Pinpoint the cell where the given text exists, returning its (X, Y) midpoint coordinate. 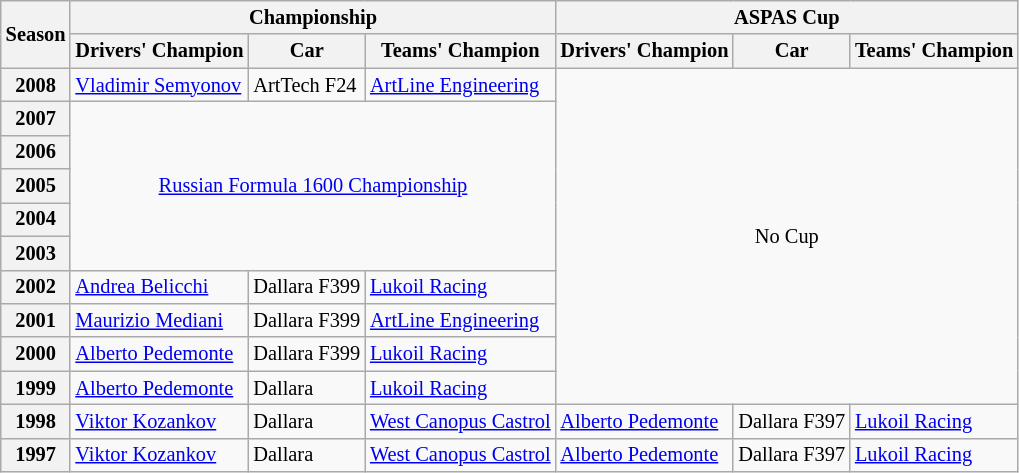
ASPAS Cup (786, 17)
Maurizio Mediani (159, 320)
ArtTech F24 (306, 85)
2008 (36, 85)
2003 (36, 253)
2001 (36, 320)
Season (36, 34)
1999 (36, 388)
Championship (312, 17)
Russian Formula 1600 Championship (312, 185)
2007 (36, 118)
1997 (36, 455)
2002 (36, 287)
2006 (36, 152)
2005 (36, 186)
No Cup (786, 236)
2000 (36, 354)
Vladimir Semyonov (159, 85)
2004 (36, 219)
Andrea Belicchi (159, 287)
1998 (36, 421)
